Determine the [X, Y] coordinate at the center of the cell enclosing the given text.  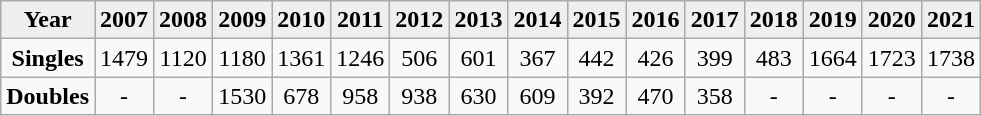
1180 [242, 58]
1723 [892, 58]
1479 [124, 58]
399 [714, 58]
2021 [950, 20]
601 [478, 58]
1246 [360, 58]
442 [596, 58]
2020 [892, 20]
2011 [360, 20]
1738 [950, 58]
938 [420, 96]
2013 [478, 20]
2017 [714, 20]
483 [774, 58]
2008 [184, 20]
1361 [302, 58]
2018 [774, 20]
2012 [420, 20]
392 [596, 96]
609 [538, 96]
2015 [596, 20]
1530 [242, 96]
470 [656, 96]
1664 [832, 58]
Doubles [48, 96]
426 [656, 58]
678 [302, 96]
2014 [538, 20]
358 [714, 96]
630 [478, 96]
506 [420, 58]
1120 [184, 58]
958 [360, 96]
Singles [48, 58]
367 [538, 58]
2010 [302, 20]
2007 [124, 20]
Year [48, 20]
2016 [656, 20]
2019 [832, 20]
2009 [242, 20]
